Find where the given text appears and provide that cell's center as [X, Y] coordinate. 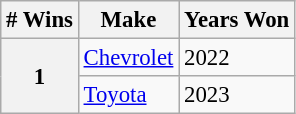
Years Won [237, 20]
2022 [237, 58]
# Wins [40, 20]
Toyota [128, 95]
Make [128, 20]
1 [40, 76]
Chevrolet [128, 58]
2023 [237, 95]
